Locate the cell with the specified text and output its (x, y) center coordinate. 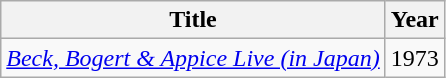
Beck, Bogert & Appice Live (in Japan) (193, 58)
Title (193, 20)
1973 (414, 58)
Year (414, 20)
